Identify which cell holds the provided text, then report its [x, y] central coordinate. 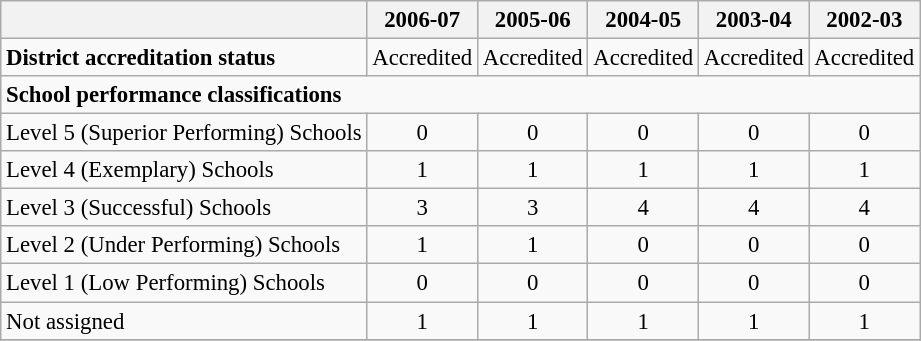
Level 5 (Superior Performing) Schools [184, 133]
2003-04 [754, 20]
Level 2 (Under Performing) Schools [184, 245]
Level 1 (Low Performing) Schools [184, 283]
2004-05 [644, 20]
Level 3 (Successful) Schools [184, 208]
Level 4 (Exemplary) Schools [184, 170]
2005-06 [532, 20]
Not assigned [184, 321]
2002-03 [864, 20]
School performance classifications [460, 95]
2006-07 [422, 20]
District accreditation status [184, 58]
